Provide the [X, Y] coordinate of the cell's center where the given text is located.  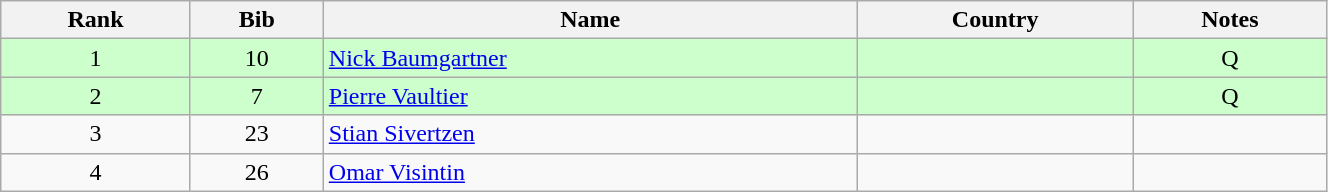
4 [96, 172]
Notes [1230, 20]
23 [256, 134]
1 [96, 58]
10 [256, 58]
Name [590, 20]
Country [995, 20]
Rank [96, 20]
Nick Baumgartner [590, 58]
7 [256, 96]
Stian Sivertzen [590, 134]
Bib [256, 20]
26 [256, 172]
2 [96, 96]
3 [96, 134]
Pierre Vaultier [590, 96]
Omar Visintin [590, 172]
